From the cell containing the given text, extract its center point as (X, Y) coordinate. 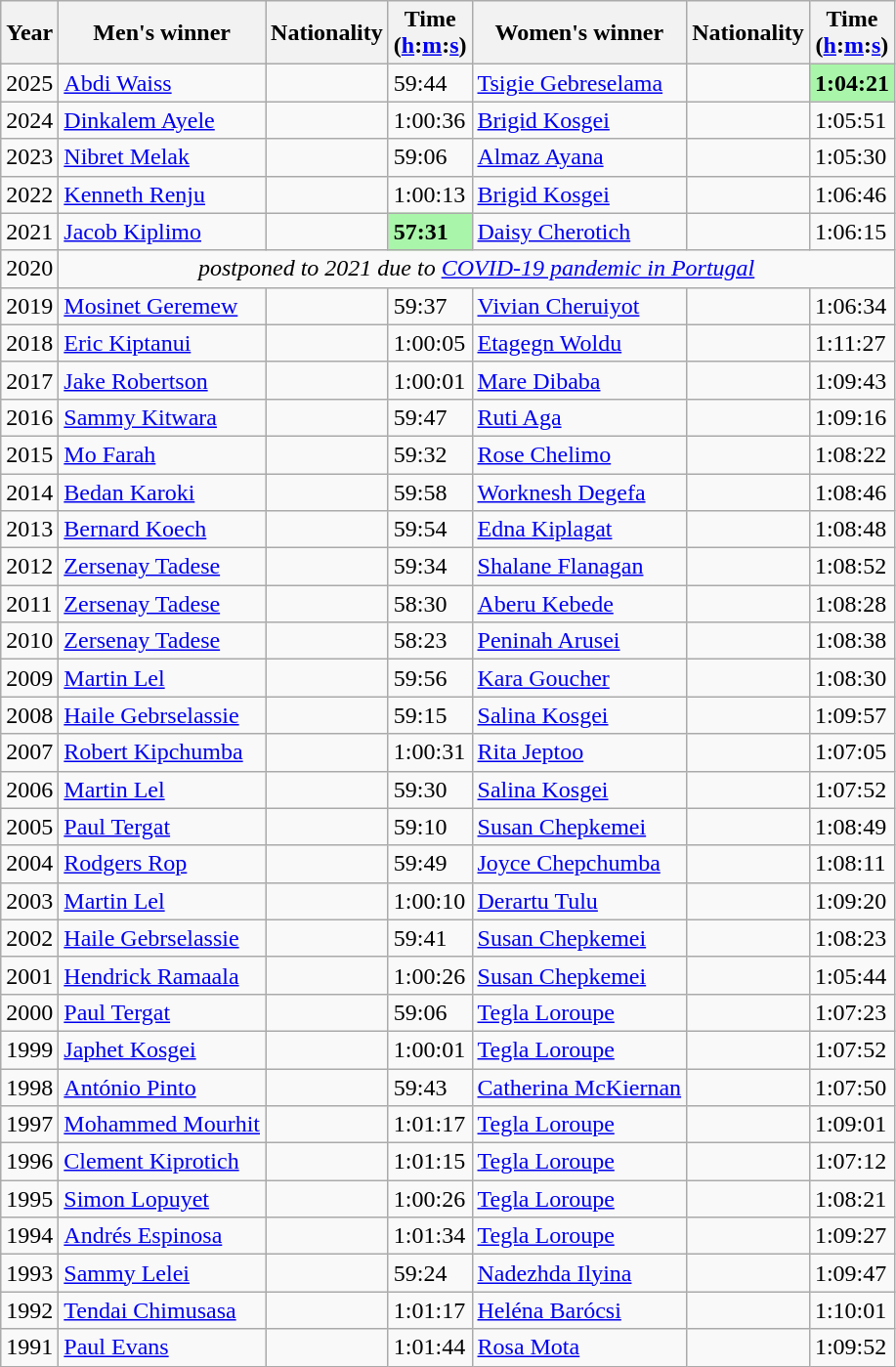
1:08:49 (852, 827)
2022 (29, 194)
1:08:11 (852, 864)
1:00:13 (430, 194)
59:44 (430, 83)
2003 (29, 901)
1:09:20 (852, 901)
59:47 (430, 417)
1:08:48 (852, 530)
Ruti Aga (579, 417)
1:01:44 (430, 1347)
1998 (29, 1088)
2025 (29, 83)
Hendrick Ramaala (162, 975)
1:10:01 (852, 1310)
1994 (29, 1236)
Women's winner (579, 33)
59:37 (430, 306)
2024 (29, 120)
59:43 (430, 1088)
2000 (29, 1012)
1:09:16 (852, 417)
Sammy Kitwara (162, 417)
1:08:52 (852, 567)
1993 (29, 1273)
1:07:23 (852, 1012)
2013 (29, 530)
Rose Chelimo (579, 454)
2014 (29, 491)
Year (29, 33)
1:05:30 (852, 157)
1:06:46 (852, 194)
Rodgers Rop (162, 864)
2011 (29, 604)
1:09:47 (852, 1273)
1999 (29, 1049)
2008 (29, 715)
Robert Kipchumba (162, 752)
1996 (29, 1162)
59:56 (430, 678)
Nadezhda Ilyina (579, 1273)
Tsigie Gebreselama (579, 83)
59:24 (430, 1273)
Daisy Cherotich (579, 232)
Worknesh Degefa (579, 491)
1:00:10 (430, 901)
2009 (29, 678)
1:08:46 (852, 491)
Mosinet Geremew (162, 306)
1:07:12 (852, 1162)
59:15 (430, 715)
Jake Robertson (162, 380)
Almaz Ayana (579, 157)
1:08:30 (852, 678)
Jacob Kiplimo (162, 232)
2007 (29, 752)
2004 (29, 864)
António Pinto (162, 1088)
1:09:27 (852, 1236)
58:23 (430, 641)
Rita Jeptoo (579, 752)
1992 (29, 1310)
2001 (29, 975)
1:00:05 (430, 343)
1:09:52 (852, 1347)
1:08:23 (852, 938)
2002 (29, 938)
Rosa Mota (579, 1347)
1:08:21 (852, 1199)
1:00:36 (430, 120)
2018 (29, 343)
2015 (29, 454)
1:01:15 (430, 1162)
1:04:21 (852, 83)
59:54 (430, 530)
Vivian Cheruiyot (579, 306)
2023 (29, 157)
1:00:31 (430, 752)
1997 (29, 1125)
2021 (29, 232)
1:09:43 (852, 380)
Eric Kiptanui (162, 343)
Kara Goucher (579, 678)
1:07:50 (852, 1088)
Tendai Chimusasa (162, 1310)
Men's winner (162, 33)
Joyce Chepchumba (579, 864)
Aberu Kebede (579, 604)
Sammy Lelei (162, 1273)
Derartu Tulu (579, 901)
1995 (29, 1199)
Andrés Espinosa (162, 1236)
Abdi Waiss (162, 83)
Paul Evans (162, 1347)
2020 (29, 269)
1:08:28 (852, 604)
1:05:44 (852, 975)
59:32 (430, 454)
57:31 (430, 232)
2010 (29, 641)
1:09:01 (852, 1125)
Nibret Melak (162, 157)
1:01:34 (430, 1236)
1:11:27 (852, 343)
Heléna Barócsi (579, 1310)
1:05:51 (852, 120)
58:30 (430, 604)
Catherina McKiernan (579, 1088)
59:10 (430, 827)
2017 (29, 380)
Kenneth Renju (162, 194)
1:06:15 (852, 232)
1:09:57 (852, 715)
1:08:22 (852, 454)
2005 (29, 827)
1:08:38 (852, 641)
Dinkalem Ayele (162, 120)
Mare Dibaba (579, 380)
Etagegn Woldu (579, 343)
2006 (29, 790)
Japhet Kosgei (162, 1049)
59:49 (430, 864)
1991 (29, 1347)
Shalane Flanagan (579, 567)
Simon Lopuyet (162, 1199)
2016 (29, 417)
postponed to 2021 due to COVID-19 pandemic in Portugal (477, 269)
59:30 (430, 790)
1:07:05 (852, 752)
Mohammed Mourhit (162, 1125)
Mo Farah (162, 454)
Peninah Arusei (579, 641)
2012 (29, 567)
59:34 (430, 567)
1:06:34 (852, 306)
Bedan Karoki (162, 491)
Bernard Koech (162, 530)
Clement Kiprotich (162, 1162)
59:41 (430, 938)
2019 (29, 306)
59:58 (430, 491)
Edna Kiplagat (579, 530)
